Scan for the cell matching the given text and deliver its (x, y) coordinate at center. 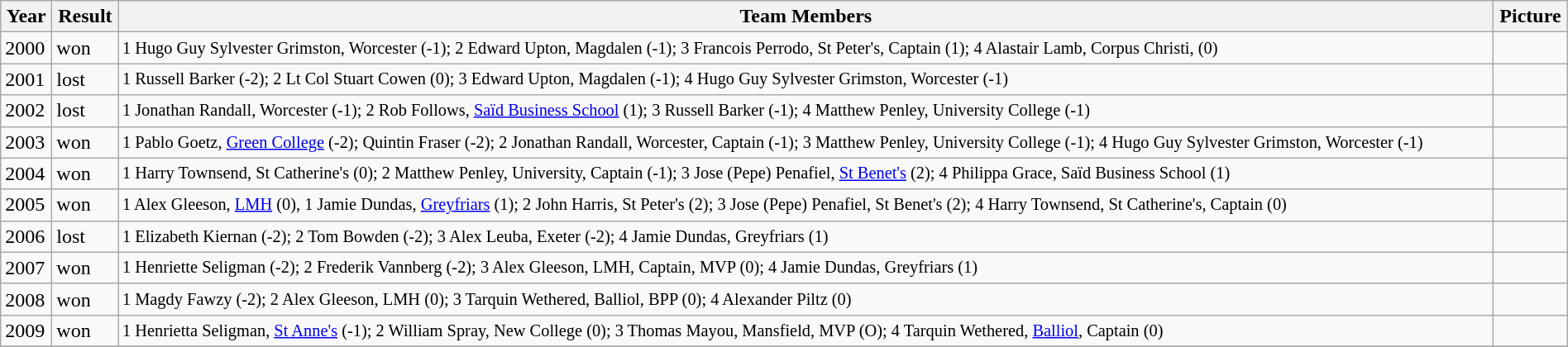
Result (85, 17)
2001 (26, 79)
1 Russell Barker (-2); 2 Lt Col Stuart Cowen (0); 3 Edward Upton, Magdalen (-1); 4 Hugo Guy Sylvester Grimston, Worcester (-1) (806, 79)
2002 (26, 111)
2006 (26, 236)
Year (26, 17)
1 Henrietta Seligman, St Anne's (-1); 2 William Spray, New College (0); 3 Thomas Mayou, Mansfield, MVP (O); 4 Tarquin Wethered, Balliol, Captain (0) (806, 330)
1 Magdy Fawzy (-2); 2 Alex Gleeson, LMH (0); 3 Tarquin Wethered, Balliol, BPP (0); 4 Alexander Piltz (0) (806, 299)
Picture (1531, 17)
1 Elizabeth Kiernan (-2); 2 Tom Bowden (-2); 3 Alex Leuba, Exeter (-2); 4 Jamie Dundas, Greyfriars (1) (806, 236)
2000 (26, 48)
Team Members (806, 17)
2009 (26, 330)
2004 (26, 173)
2007 (26, 268)
2005 (26, 205)
1 Jonathan Randall, Worcester (-1); 2 Rob Follows, Saïd Business School (1); 3 Russell Barker (-1); 4 Matthew Penley, University College (-1) (806, 111)
2003 (26, 142)
2008 (26, 299)
1 Henriette Seligman (-2); 2 Frederik Vannberg (-2); 3 Alex Gleeson, LMH, Captain, MVP (0); 4 Jamie Dundas, Greyfriars (1) (806, 268)
